Return the [X, Y] coordinate for the center point of the cell that contains the specified text.  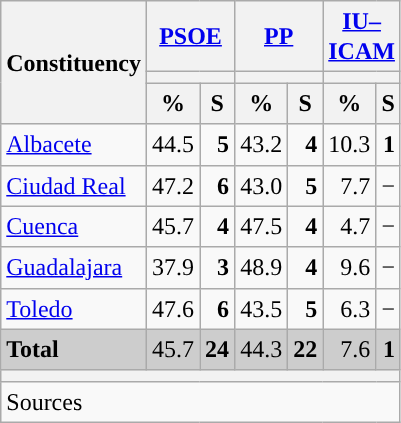
Guadalajara [74, 268]
9.6 [350, 268]
Cuenca [74, 226]
48.9 [262, 268]
47.2 [172, 186]
44.5 [172, 144]
43.5 [262, 308]
47.5 [262, 226]
43.0 [262, 186]
PP [279, 36]
37.9 [172, 268]
Ciudad Real [74, 186]
7.6 [350, 350]
24 [218, 350]
44.3 [262, 350]
10.3 [350, 144]
Toledo [74, 308]
4.7 [350, 226]
Total [74, 350]
IU–ICAM [362, 36]
47.6 [172, 308]
PSOE [190, 36]
Constituency [74, 62]
7.7 [350, 186]
Sources [201, 402]
6.3 [350, 308]
43.2 [262, 144]
3 [218, 268]
Albacete [74, 144]
22 [306, 350]
